Pinpoint the cell where the given text exists, returning its [x, y] midpoint coordinate. 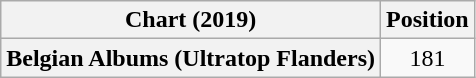
Belgian Albums (Ultratop Flanders) [191, 58]
Chart (2019) [191, 20]
Position [428, 20]
181 [428, 58]
